Output the (X, Y) coordinate of the center of the cell containing the given text.  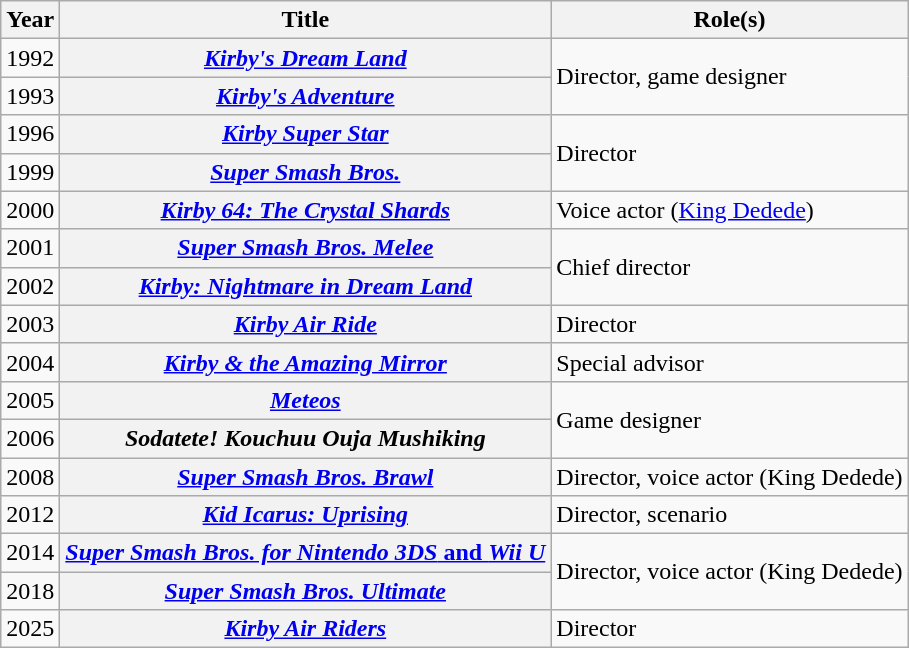
1996 (30, 134)
2004 (30, 362)
2000 (30, 210)
1999 (30, 172)
Director, scenario (730, 515)
Kirby & the Amazing Mirror (306, 362)
2002 (30, 286)
Super Smash Bros. (306, 172)
Kirby Air Riders (306, 629)
Chief director (730, 267)
1993 (30, 96)
2014 (30, 553)
Super Smash Bros. Melee (306, 248)
Kirby's Dream Land (306, 58)
2008 (30, 477)
1992 (30, 58)
Voice actor (King Dedede) (730, 210)
Special advisor (730, 362)
Role(s) (730, 20)
2003 (30, 324)
Title (306, 20)
2001 (30, 248)
Super Smash Bros. Brawl (306, 477)
Director, game designer (730, 77)
Super Smash Bros. for Nintendo 3DS and Wii U (306, 553)
Kirby: Nightmare in Dream Land (306, 286)
2005 (30, 400)
2025 (30, 629)
Kid Icarus: Uprising (306, 515)
2006 (30, 438)
Year (30, 20)
Kirby's Adventure (306, 96)
Super Smash Bros. Ultimate (306, 591)
2018 (30, 591)
Kirby 64: The Crystal Shards (306, 210)
Game designer (730, 419)
Meteos (306, 400)
Kirby Air Ride (306, 324)
Kirby Super Star (306, 134)
Sodatete! Kouchuu Ouja Mushiking (306, 438)
2012 (30, 515)
